Capture the cell that displays the provided text and extract its [X, Y] central coordinate. 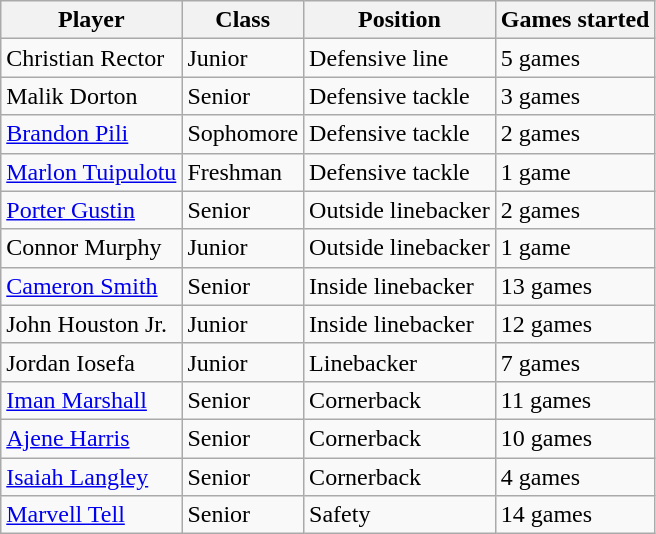
John Houston Jr. [92, 324]
Porter Gustin [92, 210]
Linebacker [400, 362]
Position [400, 20]
Christian Rector [92, 58]
4 games [575, 477]
10 games [575, 438]
14 games [575, 515]
Sophomore [243, 134]
Safety [400, 515]
Marvell Tell [92, 515]
Malik Dorton [92, 96]
11 games [575, 400]
Ajene Harris [92, 438]
Iman Marshall [92, 400]
5 games [575, 58]
7 games [575, 362]
Cameron Smith [92, 286]
Marlon Tuipulotu [92, 172]
3 games [575, 96]
Class [243, 20]
Defensive line [400, 58]
12 games [575, 324]
Connor Murphy [92, 248]
Player [92, 20]
Brandon Pili [92, 134]
Isaiah Langley [92, 477]
Jordan Iosefa [92, 362]
Games started [575, 20]
13 games [575, 286]
Freshman [243, 172]
